Search for the cell housing the specified text and yield its (X, Y) center coordinate. 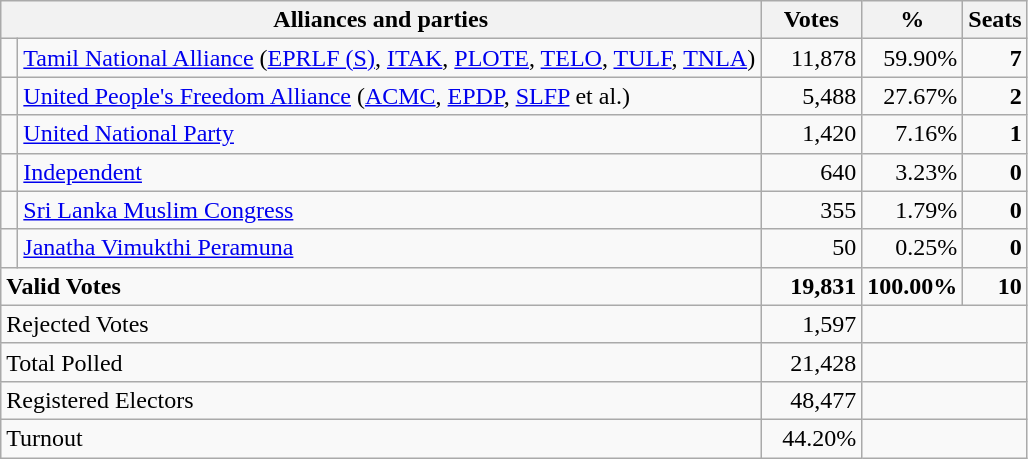
1,597 (812, 324)
% (912, 20)
Valid Votes (381, 286)
7.16% (912, 134)
1,420 (812, 134)
Tamil National Alliance (EPRLF (S), ITAK, PLOTE, TELO, TULF, TNLA) (390, 58)
Seats (995, 20)
0.25% (912, 248)
100.00% (912, 286)
Independent (390, 172)
27.67% (912, 96)
Janatha Vimukthi Peramuna (390, 248)
10 (995, 286)
11,878 (812, 58)
7 (995, 58)
Turnout (381, 438)
Votes (812, 20)
355 (812, 210)
Rejected Votes (381, 324)
59.90% (912, 58)
Registered Electors (381, 400)
5,488 (812, 96)
50 (812, 248)
640 (812, 172)
Total Polled (381, 362)
2 (995, 96)
1 (995, 134)
44.20% (812, 438)
United National Party (390, 134)
United People's Freedom Alliance (ACMC, EPDP, SLFP et al.) (390, 96)
1.79% (912, 210)
Alliances and parties (381, 20)
48,477 (812, 400)
3.23% (912, 172)
21,428 (812, 362)
Sri Lanka Muslim Congress (390, 210)
19,831 (812, 286)
